Locate the cell with the specified text and output its [X, Y] center coordinate. 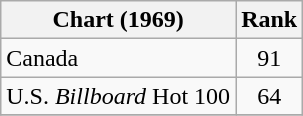
91 [270, 58]
Canada [118, 58]
64 [270, 96]
Rank [270, 20]
U.S. Billboard Hot 100 [118, 96]
Chart (1969) [118, 20]
